Scan for the cell matching the given text and deliver its (X, Y) coordinate at center. 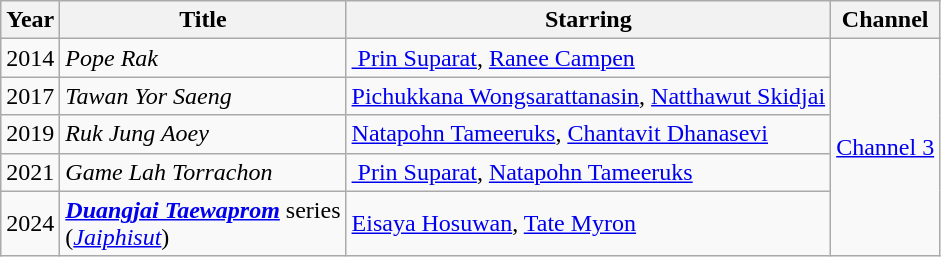
Game Lah Torrachon (203, 172)
Natapohn Tameeruks, Chantavit Dhanasevi (588, 134)
2024 (30, 224)
Ruk Jung Aoey (203, 134)
Title (203, 20)
Duangjai Taewaprom series (Jaiphisut) (203, 224)
Channel 3 (886, 148)
Pichukkana Wongsarattanasin, Natthawut Skidjai (588, 96)
Year (30, 20)
Channel (886, 20)
Starring (588, 20)
2014 (30, 58)
2021 (30, 172)
2019 (30, 134)
Tawan Yor Saeng (203, 96)
Eisaya Hosuwan, Tate Myron (588, 224)
2017 (30, 96)
Pope Rak (203, 58)
Prin Suparat, Natapohn Tameeruks (588, 172)
Prin Suparat, Ranee Campen (588, 58)
